From the cell containing the given text, extract its center point as (x, y) coordinate. 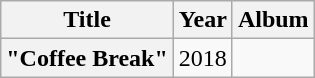
"Coffee Break" (88, 58)
Year (202, 20)
Album (273, 20)
Title (88, 20)
2018 (202, 58)
